Return [X, Y] of the center of cell containing provided text 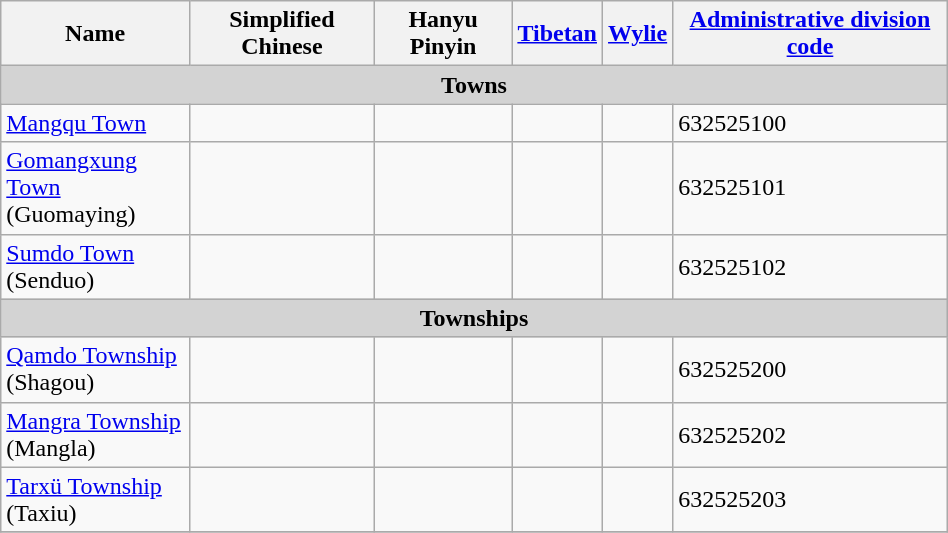
632525102 [810, 266]
Gomangxung Town(Guomaying) [96, 188]
Mangra Township(Mangla) [96, 434]
Tarxü Township(Taxiu) [96, 500]
Hanyu Pinyin [442, 34]
632525202 [810, 434]
Tibetan [558, 34]
Name [96, 34]
Townships [474, 318]
Sumdo Town(Senduo) [96, 266]
Wylie [638, 34]
Qamdo Township(Shagou) [96, 370]
Towns [474, 85]
Mangqu Town [96, 123]
632525100 [810, 123]
632525200 [810, 370]
632525203 [810, 500]
Administrative division code [810, 34]
632525101 [810, 188]
Simplified Chinese [282, 34]
